From the cell containing the given text, extract its center point as [x, y] coordinate. 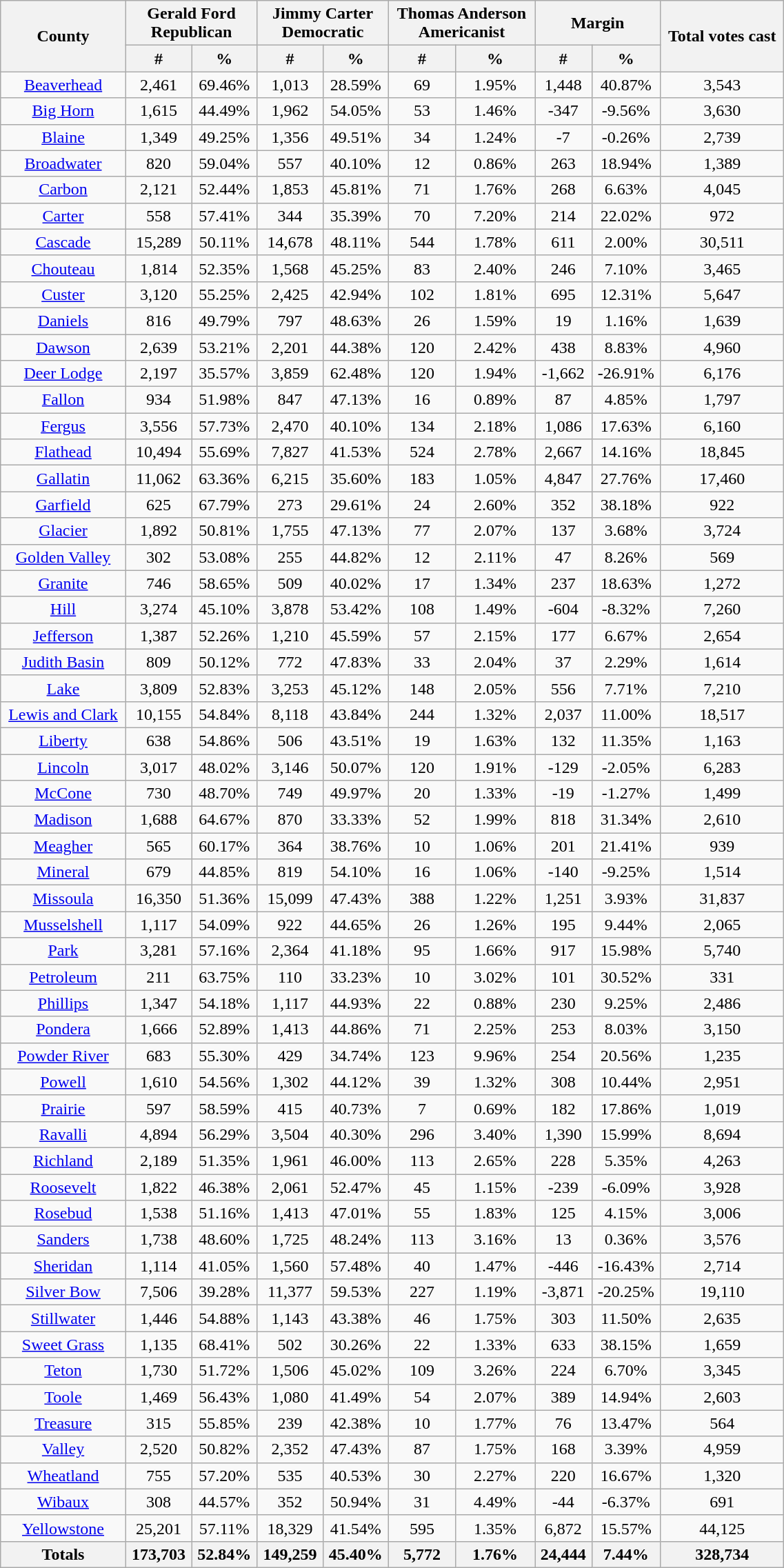
Toole [63, 1397]
63.75% [225, 977]
Total votes cast [723, 36]
3,809 [159, 688]
22.02% [626, 216]
1,639 [723, 321]
Park [63, 951]
2,635 [723, 1318]
1,080 [290, 1397]
Gallatin [63, 479]
17.86% [626, 1108]
524 [422, 452]
1.05% [495, 479]
Prairie [63, 1108]
6,160 [723, 426]
County [63, 36]
2,201 [290, 347]
1,251 [563, 898]
1,614 [723, 662]
44.82% [356, 557]
55.30% [225, 1056]
2,603 [723, 1397]
755 [159, 1476]
2.27% [495, 1476]
8.26% [626, 557]
54.09% [225, 925]
McCone [63, 794]
50.07% [356, 767]
3.93% [626, 898]
1.83% [495, 1214]
1,688 [159, 820]
1.46% [495, 111]
48.63% [356, 321]
51.98% [225, 400]
1.24% [495, 137]
2.05% [495, 688]
56.29% [225, 1134]
Judith Basin [63, 662]
-16.43% [626, 1266]
30.52% [626, 977]
Dawson [63, 347]
-1,662 [563, 374]
52.47% [356, 1187]
544 [422, 242]
1,387 [159, 636]
Beaverhead [63, 85]
273 [290, 505]
Granite [63, 583]
8.83% [626, 347]
-9.25% [626, 872]
Lake [63, 688]
695 [563, 294]
44.93% [356, 1003]
1,499 [723, 794]
57.20% [225, 1476]
Liberty [63, 741]
303 [563, 1318]
16,350 [159, 898]
4,847 [563, 479]
Teton [63, 1371]
Meagher [63, 846]
18.94% [626, 163]
14.94% [626, 1397]
102 [422, 294]
148 [422, 688]
51.72% [225, 1371]
35.60% [356, 479]
3,006 [723, 1214]
1,135 [159, 1345]
2,470 [290, 426]
109 [422, 1371]
2,739 [723, 137]
3,146 [290, 767]
Silver Bow [63, 1292]
633 [563, 1345]
15.99% [626, 1134]
Deer Lodge [63, 374]
7,260 [723, 610]
1.94% [495, 374]
132 [563, 741]
6.70% [626, 1371]
1,814 [159, 268]
Lewis and Clark [63, 714]
1.19% [495, 1292]
Chouteau [63, 268]
2.65% [495, 1160]
-239 [563, 1187]
34.74% [356, 1056]
3,928 [723, 1187]
1.22% [495, 898]
1,961 [290, 1160]
556 [563, 688]
40.30% [356, 1134]
Sheridan [63, 1266]
54.88% [225, 1318]
0.89% [495, 400]
52.26% [225, 636]
177 [563, 636]
62.48% [356, 374]
43.84% [356, 714]
10,494 [159, 452]
18,329 [290, 1528]
211 [159, 977]
Valley [63, 1449]
48.70% [225, 794]
3.02% [495, 977]
49.97% [356, 794]
3.40% [495, 1134]
Golden Valley [63, 557]
1,302 [290, 1082]
1,469 [159, 1397]
30 [422, 1476]
1,738 [159, 1240]
691 [723, 1502]
3,576 [723, 1240]
53 [422, 111]
77 [422, 531]
4,959 [723, 1449]
54.56% [225, 1082]
2,520 [159, 1449]
17 [422, 583]
344 [290, 216]
50.94% [356, 1502]
20.56% [626, 1056]
42.38% [356, 1423]
331 [723, 977]
3,878 [290, 610]
1,114 [159, 1266]
Roosevelt [63, 1187]
50.12% [225, 662]
31.34% [626, 820]
7.10% [626, 268]
47 [563, 557]
1,659 [723, 1345]
1,349 [159, 137]
45.25% [356, 268]
5.35% [626, 1160]
237 [563, 583]
11.35% [626, 741]
Rosebud [63, 1214]
Richland [63, 1160]
6,283 [723, 767]
7 [422, 1108]
195 [563, 925]
389 [563, 1397]
41.53% [356, 452]
Wheatland [63, 1476]
53.42% [356, 610]
Garfield [63, 505]
11,377 [290, 1292]
10,155 [159, 714]
15,289 [159, 242]
429 [290, 1056]
7,827 [290, 452]
315 [159, 1423]
Ravalli [63, 1134]
253 [563, 1029]
108 [422, 610]
1,448 [563, 85]
2.25% [495, 1029]
-140 [563, 872]
Flathead [63, 452]
214 [563, 216]
46 [422, 1318]
52.84% [225, 1554]
7.44% [626, 1554]
63.36% [225, 479]
4,894 [159, 1134]
16.67% [626, 1476]
Custer [63, 294]
Petroleum [63, 977]
76 [563, 1423]
18.63% [626, 583]
13.47% [626, 1423]
60.17% [225, 846]
53.21% [225, 347]
Musselshell [63, 925]
54.84% [225, 714]
Sanders [63, 1240]
2,352 [290, 1449]
54.86% [225, 741]
1,725 [290, 1240]
2,654 [723, 636]
53.08% [225, 557]
1.15% [495, 1187]
328,734 [723, 1554]
819 [290, 872]
Powell [63, 1082]
8.03% [626, 1029]
45.40% [356, 1554]
56.43% [225, 1397]
55 [422, 1214]
17.63% [626, 426]
-3,871 [563, 1292]
Broadwater [63, 163]
40.02% [356, 583]
-6.37% [626, 1502]
595 [422, 1528]
4.15% [626, 1214]
364 [290, 846]
52.44% [225, 190]
49.51% [356, 137]
1,446 [159, 1318]
1,389 [723, 163]
Gerald FordRepublican [192, 23]
37 [563, 662]
2,121 [159, 190]
506 [290, 741]
39.28% [225, 1292]
48.02% [225, 767]
49.79% [225, 321]
55.69% [225, 452]
1,822 [159, 1187]
50.11% [225, 242]
Powder River [63, 1056]
Pondera [63, 1029]
48.60% [225, 1240]
3,274 [159, 610]
52 [422, 820]
9.25% [626, 1003]
1,892 [159, 531]
-19 [563, 794]
28.59% [356, 85]
31 [422, 1502]
1.63% [495, 741]
Treasure [63, 1423]
-347 [563, 111]
2,610 [723, 820]
44.65% [356, 925]
2,364 [290, 951]
69 [422, 85]
749 [290, 794]
3.39% [626, 1449]
2,425 [290, 294]
55.25% [225, 294]
19,110 [723, 1292]
972 [723, 216]
45.59% [356, 636]
254 [563, 1056]
679 [159, 872]
41.49% [356, 1397]
4,045 [723, 190]
67.79% [225, 505]
1,347 [159, 1003]
1,143 [290, 1318]
15.98% [626, 951]
18,845 [723, 452]
38.76% [356, 846]
42.94% [356, 294]
Carbon [63, 190]
17,460 [723, 479]
3.26% [495, 1371]
1.35% [495, 1528]
57.16% [225, 951]
1,730 [159, 1371]
57.48% [356, 1266]
1,962 [290, 111]
255 [290, 557]
3,504 [290, 1134]
14,678 [290, 242]
-26.91% [626, 374]
7.71% [626, 688]
1,797 [723, 400]
8,118 [290, 714]
12.31% [626, 294]
1,615 [159, 111]
611 [563, 242]
2,461 [159, 85]
59.53% [356, 1292]
7,210 [723, 688]
1,210 [290, 636]
68.41% [225, 1345]
38.15% [626, 1345]
40 [422, 1266]
31,837 [723, 898]
38.18% [626, 505]
1,568 [290, 268]
2.40% [495, 268]
Yellowstone [63, 1528]
2,197 [159, 374]
Fallon [63, 400]
7.20% [495, 216]
33.33% [356, 820]
502 [290, 1345]
134 [422, 426]
13 [563, 1240]
48.11% [356, 242]
0.86% [495, 163]
2,951 [723, 1082]
2,189 [159, 1160]
48.24% [356, 1240]
44.12% [356, 1082]
-129 [563, 767]
52.83% [225, 688]
3,543 [723, 85]
45.12% [356, 688]
1,506 [290, 1371]
52.89% [225, 1029]
Carter [63, 216]
5,647 [723, 294]
818 [563, 820]
Phillips [63, 1003]
3,281 [159, 951]
57.11% [225, 1528]
-0.26% [626, 137]
168 [563, 1449]
3,253 [290, 688]
30.26% [356, 1345]
Jimmy CarterDemocratic [323, 23]
302 [159, 557]
137 [563, 531]
-20.25% [626, 1292]
Big Horn [63, 111]
1.26% [495, 925]
14.16% [626, 452]
1.81% [495, 294]
57.41% [225, 216]
638 [159, 741]
244 [422, 714]
10.44% [626, 1082]
201 [563, 846]
40.87% [626, 85]
35.39% [356, 216]
Cascade [63, 242]
1,356 [290, 137]
54.10% [356, 872]
820 [159, 163]
183 [422, 479]
1.49% [495, 610]
239 [290, 1423]
7,506 [159, 1292]
1.59% [495, 321]
30,511 [723, 242]
2.04% [495, 662]
1.78% [495, 242]
438 [563, 347]
388 [422, 898]
870 [290, 820]
Margin [598, 23]
55.85% [225, 1423]
1,086 [563, 426]
3,017 [159, 767]
29.61% [356, 505]
224 [563, 1371]
557 [290, 163]
40.53% [356, 1476]
1,272 [723, 583]
18,517 [723, 714]
45.10% [225, 610]
24,444 [563, 1554]
45.02% [356, 1371]
46.38% [225, 1187]
57 [422, 636]
4.85% [626, 400]
83 [422, 268]
939 [723, 846]
54.18% [225, 1003]
58.65% [225, 583]
59.04% [225, 163]
1,610 [159, 1082]
54 [422, 1397]
5,740 [723, 951]
Totals [63, 1554]
101 [563, 977]
47.83% [356, 662]
246 [563, 268]
816 [159, 321]
39 [422, 1082]
746 [159, 583]
35.57% [225, 374]
296 [422, 1134]
-446 [563, 1266]
Stillwater [63, 1318]
11.50% [626, 1318]
1.47% [495, 1266]
45.81% [356, 190]
263 [563, 163]
220 [563, 1476]
27.76% [626, 479]
51.35% [225, 1160]
809 [159, 662]
-1.27% [626, 794]
33 [422, 662]
565 [159, 846]
50.81% [225, 531]
9.96% [495, 1056]
2.15% [495, 636]
1,390 [563, 1134]
730 [159, 794]
3,859 [290, 374]
2.11% [495, 557]
917 [563, 951]
34 [422, 137]
-7 [563, 137]
1.77% [495, 1423]
1.95% [495, 85]
535 [290, 1476]
1.16% [626, 321]
15.57% [626, 1528]
43.38% [356, 1318]
Missoula [63, 898]
230 [563, 1003]
597 [159, 1108]
3,150 [723, 1029]
41.05% [225, 1266]
1,666 [159, 1029]
9.44% [626, 925]
268 [563, 190]
6,215 [290, 479]
51.36% [225, 898]
1.91% [495, 767]
-6.09% [626, 1187]
3,556 [159, 426]
149,259 [290, 1554]
625 [159, 505]
41.18% [356, 951]
Thomas AndersonAmericanist [461, 23]
772 [290, 662]
1.66% [495, 951]
509 [290, 583]
2.42% [495, 347]
1,560 [290, 1266]
Blaine [63, 137]
182 [563, 1108]
173,703 [159, 1554]
3.16% [495, 1240]
1,235 [723, 1056]
-604 [563, 610]
-2.05% [626, 767]
15,099 [290, 898]
45 [422, 1187]
44.49% [225, 111]
683 [159, 1056]
2,061 [290, 1187]
44.85% [225, 872]
2,714 [723, 1266]
2,065 [723, 925]
1,514 [723, 872]
33.23% [356, 977]
47.01% [356, 1214]
227 [422, 1292]
2,639 [159, 347]
11.00% [626, 714]
2,037 [563, 714]
934 [159, 400]
70 [422, 216]
44.38% [356, 347]
1,755 [290, 531]
57.73% [225, 426]
95 [422, 951]
6.63% [626, 190]
50.82% [225, 1449]
49.25% [225, 137]
1,538 [159, 1214]
3,120 [159, 294]
2.78% [495, 452]
40.73% [356, 1108]
64.67% [225, 820]
44.86% [356, 1029]
24 [422, 505]
125 [563, 1214]
2,486 [723, 1003]
20 [422, 794]
5,772 [422, 1554]
1.99% [495, 820]
Fergus [63, 426]
-44 [563, 1502]
3,345 [723, 1371]
2.60% [495, 505]
0.88% [495, 1003]
6,176 [723, 374]
4,263 [723, 1160]
21.41% [626, 846]
43.51% [356, 741]
0.69% [495, 1108]
Sweet Grass [63, 1345]
1,853 [290, 190]
6.67% [626, 636]
1.34% [495, 583]
3.68% [626, 531]
3,465 [723, 268]
Wibaux [63, 1502]
564 [723, 1423]
2.00% [626, 242]
69.46% [225, 85]
Lincoln [63, 767]
1,019 [723, 1108]
44,125 [723, 1528]
123 [422, 1056]
11,062 [159, 479]
Daniels [63, 321]
-8.32% [626, 610]
2.29% [626, 662]
Mineral [63, 872]
110 [290, 977]
3,724 [723, 531]
Jefferson [63, 636]
44.57% [225, 1502]
-9.56% [626, 111]
1,320 [723, 1476]
52.35% [225, 268]
41.54% [356, 1528]
415 [290, 1108]
Madison [63, 820]
0.36% [626, 1240]
25,201 [159, 1528]
Hill [63, 610]
1,163 [723, 741]
54.05% [356, 111]
847 [290, 400]
1,013 [290, 85]
228 [563, 1160]
4,960 [723, 347]
558 [159, 216]
51.16% [225, 1214]
3,630 [723, 111]
2.18% [495, 426]
4.49% [495, 1502]
46.00% [356, 1160]
797 [290, 321]
6,872 [563, 1528]
2,667 [563, 452]
8,694 [723, 1134]
58.59% [225, 1108]
569 [723, 557]
Glacier [63, 531]
